Return the (X, Y) coordinate for the center point of the cell that contains the specified text.  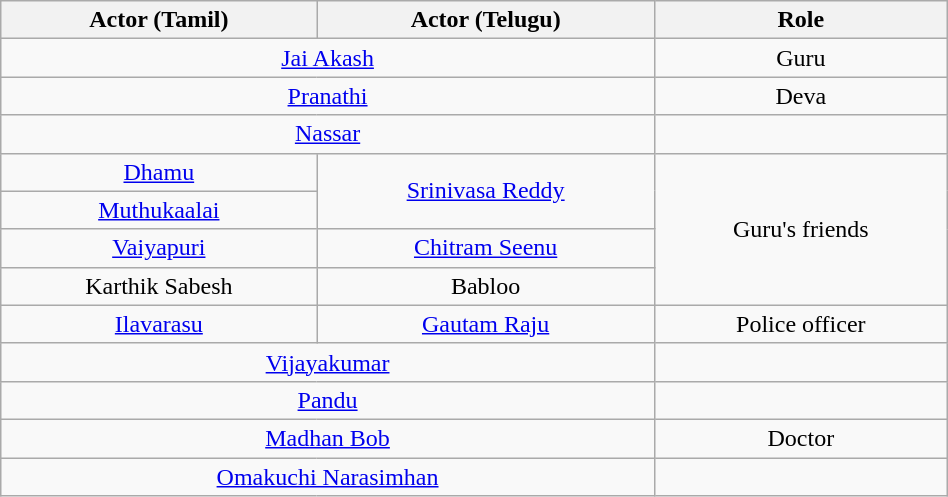
Guru's friends (800, 229)
Police officer (800, 324)
Vijayakumar (328, 362)
Guru (800, 58)
Pranathi (328, 96)
Srinivasa Reddy (486, 191)
Karthik Sabesh (159, 286)
Doctor (800, 438)
Chitram Seenu (486, 248)
Deva (800, 96)
Nassar (328, 134)
Dhamu (159, 172)
Vaiyapuri (159, 248)
Gautam Raju (486, 324)
Role (800, 20)
Actor (Tamil) (159, 20)
Jai Akash (328, 58)
Pandu (328, 400)
Actor (Telugu) (486, 20)
Muthukaalai (159, 210)
Ilavarasu (159, 324)
Omakuchi Narasimhan (328, 477)
Madhan Bob (328, 438)
Babloo (486, 286)
